From the cell containing the given text, extract its center point as (X, Y) coordinate. 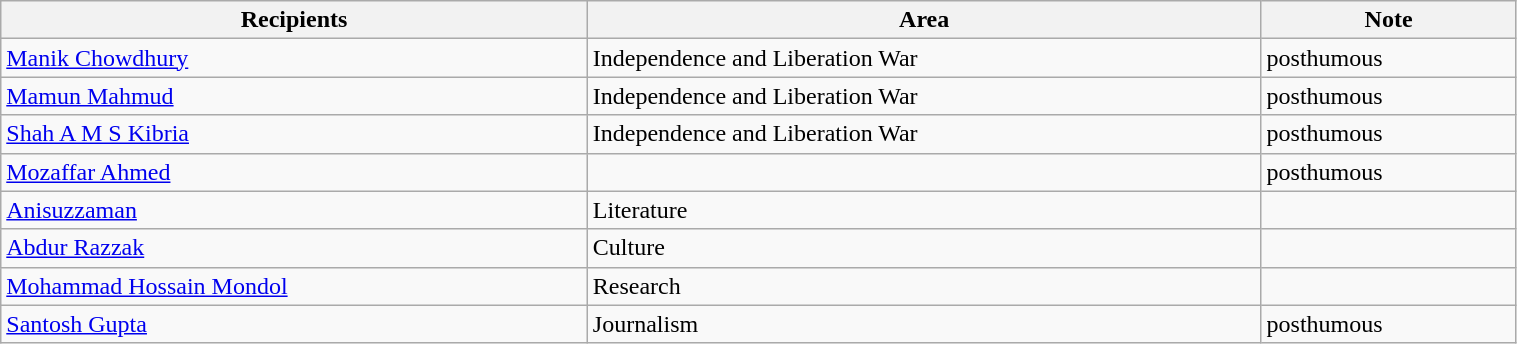
Anisuzzaman (294, 210)
Santosh Gupta (294, 324)
Manik Chowdhury (294, 58)
Journalism (924, 324)
Shah A M S Kibria (294, 134)
Note (1388, 20)
Abdur Razzak (294, 248)
Mamun Mahmud (294, 96)
Area (924, 20)
Mozaffar Ahmed (294, 172)
Recipients (294, 20)
Research (924, 286)
Literature (924, 210)
Culture (924, 248)
Mohammad Hossain Mondol (294, 286)
